For the text-containing cell, return its midpoint in [x, y] coordinate format. 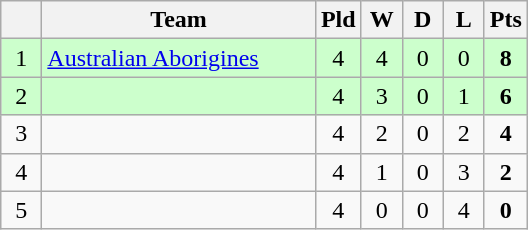
D [422, 20]
5 [22, 210]
Team [179, 20]
8 [506, 58]
L [464, 20]
W [382, 20]
Pts [506, 20]
6 [506, 96]
Australian Aborigines [179, 58]
Pld [338, 20]
